Output the [X, Y] coordinate of the center of the cell containing the given text.  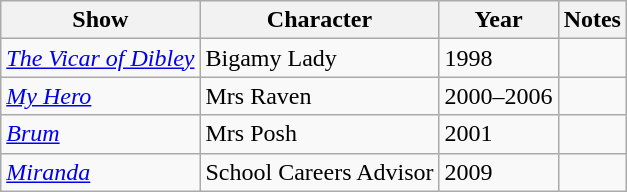
Mrs Posh [320, 134]
2000–2006 [498, 96]
Notes [592, 20]
Character [320, 20]
Year [498, 20]
Bigamy Lady [320, 58]
School Careers Advisor [320, 172]
Brum [100, 134]
Mrs Raven [320, 96]
2009 [498, 172]
Show [100, 20]
2001 [498, 134]
1998 [498, 58]
The Vicar of Dibley [100, 58]
My Hero [100, 96]
Miranda [100, 172]
